Scan for the cell matching the given text and deliver its [x, y] coordinate at center. 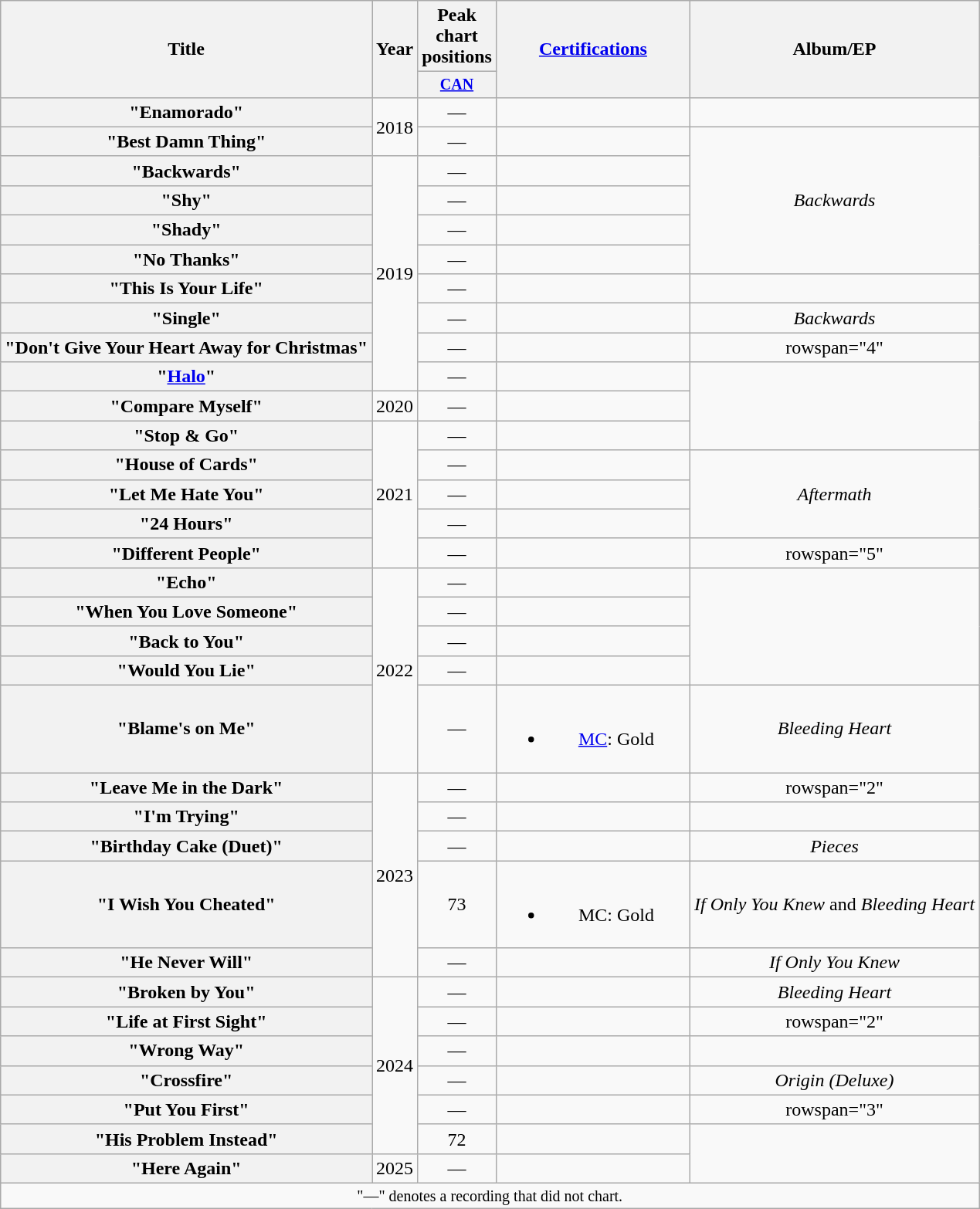
If Only You Knew [834, 963]
"He Never Will" [187, 963]
"Back to You" [187, 641]
Pieces [834, 846]
"Shady" [187, 230]
"Birthday Cake (Duet)" [187, 846]
rowspan="3" [834, 1109]
"Echo" [187, 582]
"House of Cards" [187, 465]
"His Problem Instead" [187, 1139]
2025 [395, 1168]
"Different People" [187, 553]
"Enamorado" [187, 112]
"24 Hours" [187, 523]
72 [457, 1139]
"Let Me Hate You" [187, 494]
Certifications [593, 49]
"Crossfire" [187, 1080]
73 [457, 905]
"Single" [187, 318]
"Shy" [187, 200]
"Halo" [187, 377]
"Stop & Go" [187, 435]
"Don't Give Your Heart Away for Christmas" [187, 347]
"Put You First" [187, 1109]
Peak chart positions [457, 36]
"This Is Your Life" [187, 289]
Title [187, 49]
2021 [395, 494]
"Blame's on Me" [187, 729]
rowspan="5" [834, 553]
"Backwards" [187, 171]
rowspan="4" [834, 347]
If Only You Knew and Bleeding Heart [834, 905]
Year [395, 49]
2024 [395, 1065]
2018 [395, 127]
"I Wish You Cheated" [187, 905]
Album/EP [834, 49]
"Compare Myself" [187, 406]
"Broken by You" [187, 992]
Origin (Deluxe) [834, 1080]
Aftermath [834, 494]
2023 [395, 875]
"I'm Trying" [187, 817]
"Life at First Sight" [187, 1021]
"Would You Lie" [187, 670]
2019 [395, 273]
2020 [395, 406]
"Here Again" [187, 1168]
"Best Damn Thing" [187, 141]
"When You Love Someone" [187, 611]
"No Thanks" [187, 259]
"Wrong Way" [187, 1051]
"Leave Me in the Dark" [187, 787]
"—" denotes a recording that did not chart. [490, 1195]
CAN [457, 85]
2022 [395, 670]
